Locate the cell with the specified text and output its (x, y) center coordinate. 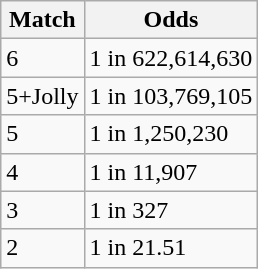
Odds (171, 20)
1 in 1,250,230 (171, 134)
4 (42, 172)
2 (42, 248)
1 in 327 (171, 210)
5+Jolly (42, 96)
Match (42, 20)
1 in 103,769,105 (171, 96)
1 in 21.51 (171, 248)
6 (42, 58)
5 (42, 134)
1 in 622,614,630 (171, 58)
3 (42, 210)
1 in 11,907 (171, 172)
